Pinpoint the cell where the given text exists, returning its [x, y] midpoint coordinate. 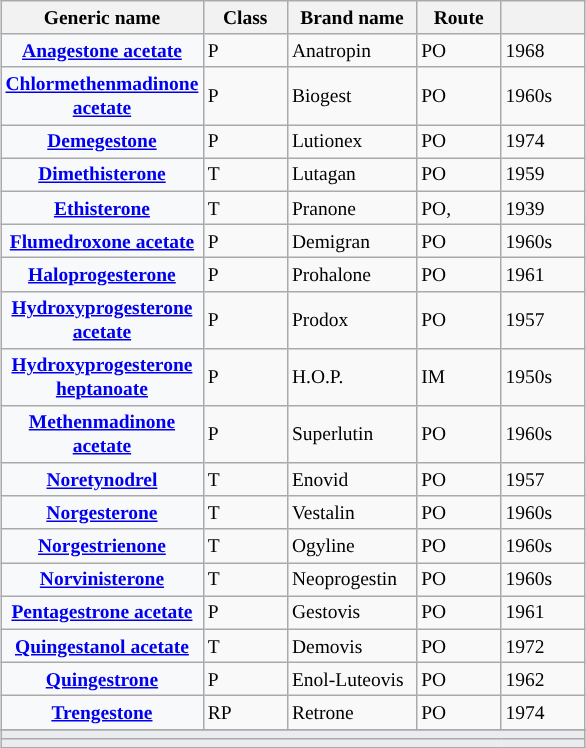
Haloprogesterone [102, 274]
Hydroxyprogesterone heptanoate [102, 376]
RP [245, 712]
Hydroxyprogesterone acetate [102, 320]
Demegestone [102, 142]
Norvinisterone [102, 580]
Class [245, 18]
Flumedroxone acetate [102, 240]
Dimethisterone [102, 174]
Retrone [352, 712]
Chlormethenmadinone acetate [102, 96]
Noretynodrel [102, 480]
Enovid [352, 480]
Demovis [352, 646]
Route [459, 18]
Lutagan [352, 174]
Quingestanol acetate [102, 646]
Methenmadinone acetate [102, 434]
Pentagestrone acetate [102, 612]
Norgestrienone [102, 546]
1950s [543, 376]
1962 [543, 680]
1968 [543, 50]
Quingestrone [102, 680]
IM [459, 376]
Vestalin [352, 512]
H.O.P. [352, 376]
Generic name [102, 18]
Superlutin [352, 434]
1972 [543, 646]
Anagestone acetate [102, 50]
Enol-Luteovis [352, 680]
Prodox [352, 320]
Brand name [352, 18]
Demigran [352, 240]
Ethisterone [102, 208]
Ogyline [352, 546]
Anatropin [352, 50]
Lutionex [352, 142]
Biogest [352, 96]
Prohalone [352, 274]
Neoprogestin [352, 580]
Gestovis [352, 612]
Pranone [352, 208]
1939 [543, 208]
Norgesterone [102, 512]
Trengestone [102, 712]
PO, [459, 208]
1959 [543, 174]
